Find where the given text appears and provide that cell's center as [x, y] coordinate. 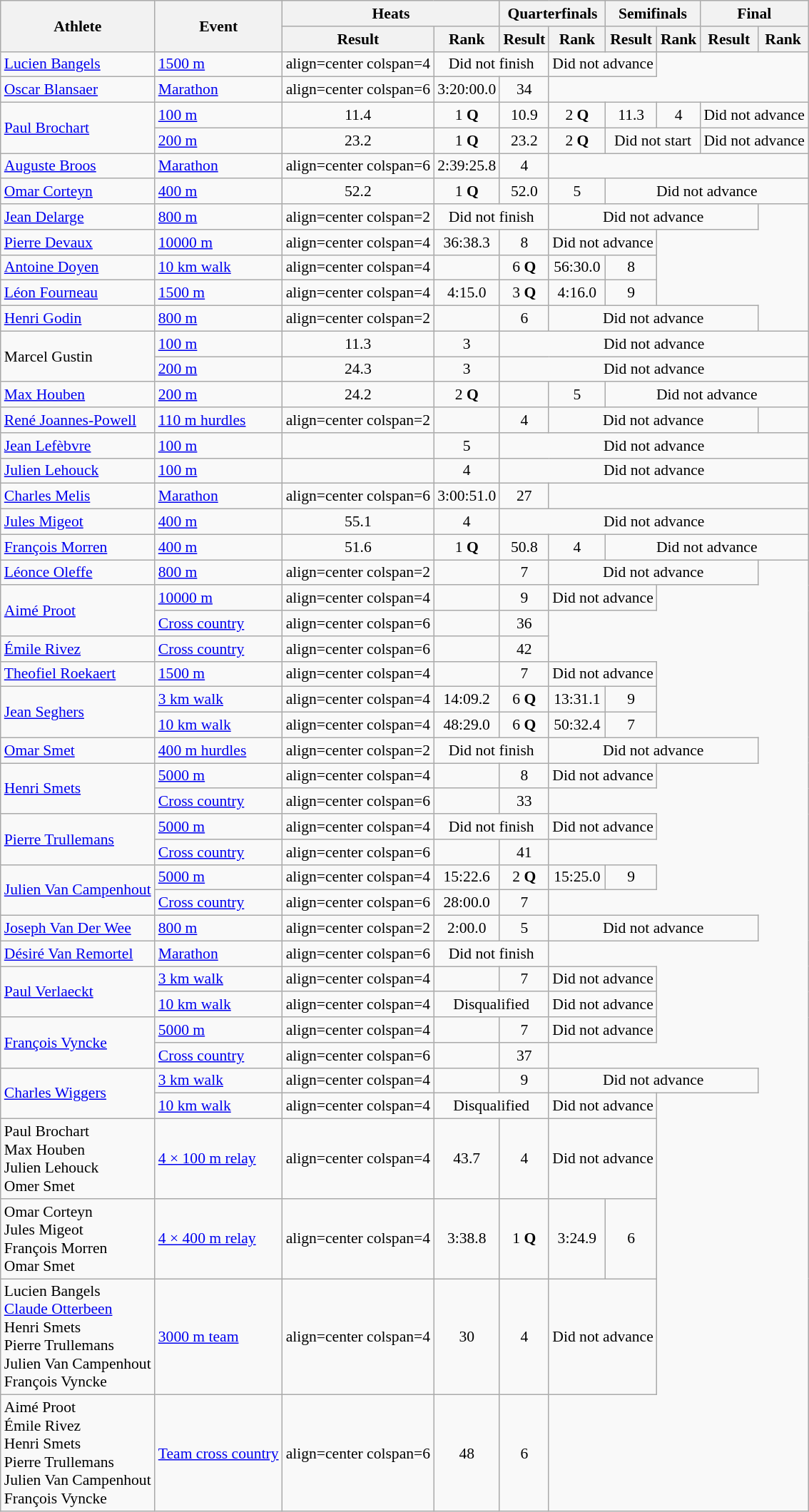
50.8 [524, 547]
3:00:51.0 [467, 496]
2:00.0 [467, 929]
Heats [391, 14]
51.6 [358, 547]
36:38.3 [467, 242]
Auguste Broos [78, 166]
400 m hurdles [218, 750]
Paul Verlaeckt [78, 991]
Paul Brochart Max Houben Julien Lehouck Omer Smet [78, 1159]
43.7 [467, 1159]
Joseph Van Der Wee [78, 929]
Lucien Bangels [78, 64]
Aimé Proot Émile Rivez Henri Smets Pierre Trullemans Julien Van Campenhout François Vyncke [78, 1454]
Émile Rivez [78, 649]
3:38.8 [467, 1239]
27 [524, 496]
Athlete [78, 26]
Aimé Proot [78, 611]
Omar Smet [78, 750]
4 × 100 m relay [218, 1159]
13:31.1 [576, 700]
41 [524, 852]
4 × 400 m relay [218, 1239]
Pierre Devaux [78, 242]
15:22.6 [467, 877]
Léon Fourneau [78, 293]
François Vyncke [78, 1043]
Jean Delarge [78, 217]
34 [524, 90]
Team cross country [218, 1454]
3:20:00.0 [467, 90]
Jean Seghers [78, 712]
Henri Godin [78, 319]
11.4 [358, 116]
Charles Melis [78, 496]
Omar Corteyn Jules Migeot François Morren Omar Smet [78, 1239]
4:16.0 [576, 293]
Marcel Gustin [78, 357]
Semifinals [653, 14]
3000 m team [218, 1337]
Jean Lefèbvre [78, 446]
24.3 [358, 369]
François Morren [78, 547]
48:29.0 [467, 725]
Quarterfinals [552, 14]
52.2 [358, 192]
Theofiel Roekaert [78, 674]
Léonce Oleffe [78, 573]
14:09.2 [467, 700]
Désiré Van Remortel [78, 954]
Julien Lehouck [78, 471]
15:25.0 [576, 877]
Lucien Bangels Claude Otterbeen Henri Smets Pierre Trullemans Julien Van Campenhout François Vyncke [78, 1337]
Omar Corteyn [78, 192]
48 [467, 1454]
Oscar Blansaer [78, 90]
Charles Wiggers [78, 1093]
55.1 [358, 522]
Did not start [653, 141]
30 [467, 1337]
Henri Smets [78, 789]
28:00.0 [467, 903]
3 Q [524, 293]
37 [524, 1056]
René Joannes-Powell [78, 420]
Julien Van Campenhout [78, 890]
10.9 [524, 116]
Final [754, 14]
42 [524, 649]
Event [218, 26]
50:32.4 [576, 725]
56:30.0 [576, 267]
110 m hurdles [218, 420]
Jules Migeot [78, 522]
36 [524, 623]
Pierre Trullemans [78, 839]
52.0 [524, 192]
2:39:25.8 [467, 166]
Antoine Doyen [78, 267]
24.2 [358, 395]
3:24.9 [576, 1239]
Paul Brochart [78, 128]
33 [524, 802]
Max Houben [78, 395]
4:15.0 [467, 293]
